From the cell containing the given text, extract its center point as (X, Y) coordinate. 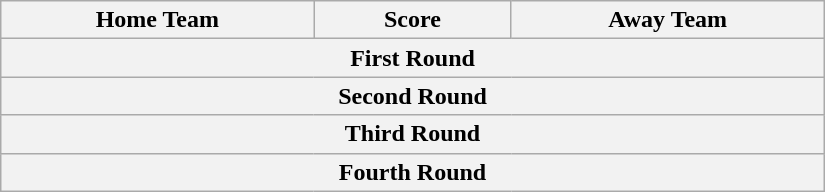
Away Team (668, 20)
Home Team (158, 20)
First Round (413, 58)
Fourth Round (413, 172)
Third Round (413, 134)
Score (412, 20)
Second Round (413, 96)
